Determine the [X, Y] coordinate at the center of the cell enclosing the given text.  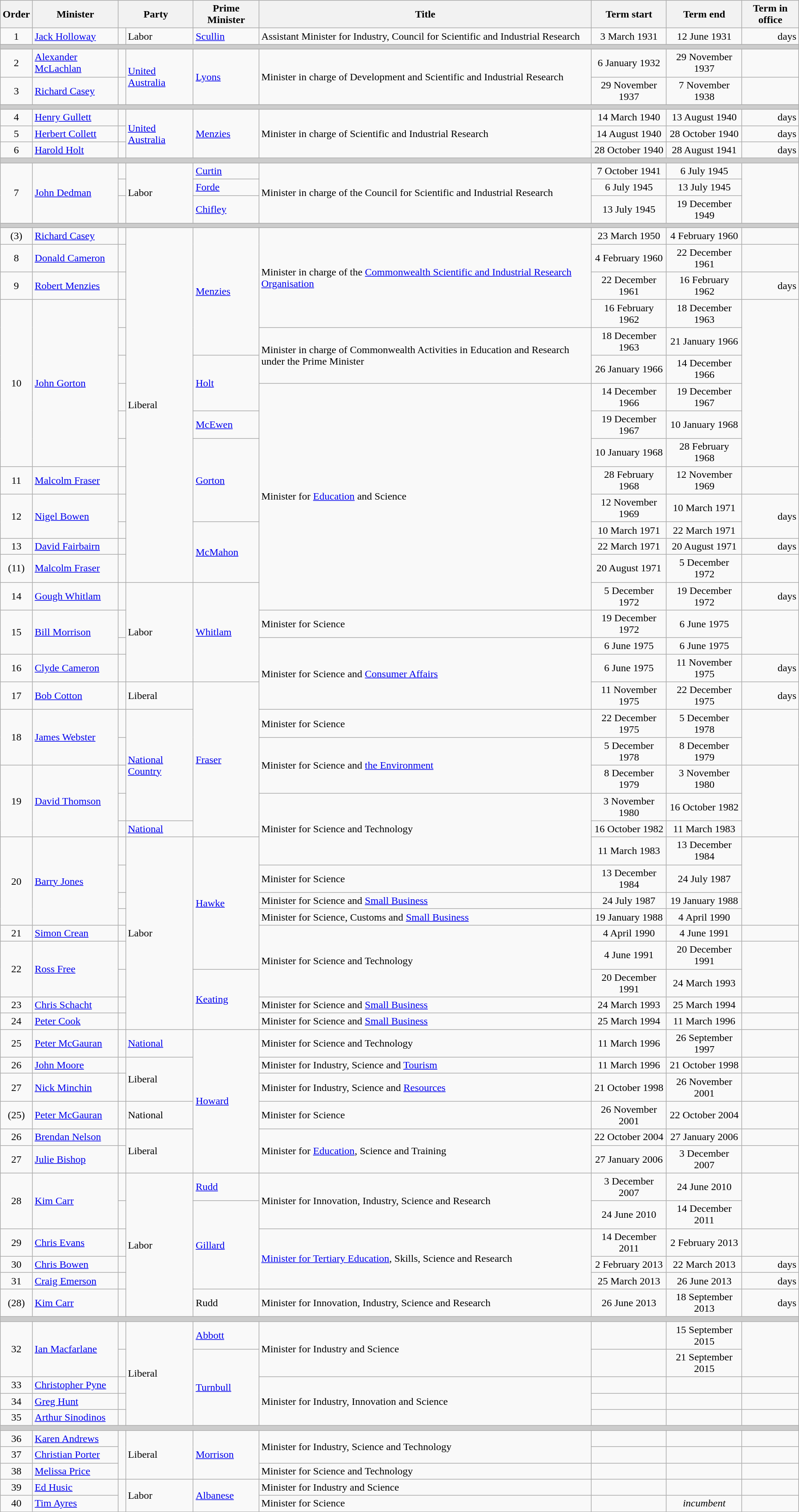
John Moore [75, 1065]
Bill Morrison [75, 632]
21 September 2015 [704, 1363]
Howard [226, 1101]
30 [16, 1264]
39 [16, 1487]
11 [16, 480]
13 [16, 546]
4 [16, 117]
9 [16, 286]
Minister in charge of the Council for Scientific and Industrial Research [425, 193]
Scullin [226, 36]
Chifley [226, 209]
Holt [226, 383]
7 November 1938 [704, 91]
Term start [629, 15]
Chris Bowen [75, 1264]
Minister for Science and the Environment [425, 765]
(11) [16, 568]
40 [16, 1503]
Brendan Nelson [75, 1137]
28 August 1941 [704, 150]
17 [16, 696]
18 September 2013 [704, 1302]
Christopher Pyne [75, 1385]
Ross Free [75, 969]
Bob Cotton [75, 696]
McEwen [226, 424]
Hawke [226, 903]
18 [16, 737]
Peter Cook [75, 1021]
12 [16, 516]
1 [16, 36]
Minister for Industry, Innovation and Science [425, 1401]
Barry Jones [75, 881]
6 [16, 150]
13 August 1940 [704, 117]
2 [16, 63]
Harold Holt [75, 150]
Melissa Price [75, 1471]
Minister for Industry, Science and Tourism [425, 1065]
Gillard [226, 1245]
22 March 2013 [704, 1264]
36 [16, 1439]
6 January 1932 [629, 63]
Simon Crean [75, 933]
John Dedman [75, 193]
Minister in charge of Commonwealth Activities in Education and Research under the Prime Minister [425, 355]
Minister for Education and Science [425, 497]
Minister for Tertiary Education, Skills, Science and Research [425, 1259]
22 [16, 969]
12 June 1931 [704, 36]
Christian Porter [75, 1455]
James Webster [75, 737]
Minister for Education, Science and Training [425, 1151]
Minister for Industry, Science and Technology [425, 1447]
Morrison [226, 1455]
Chris Schacht [75, 1005]
15 [16, 632]
John Gorton [75, 383]
23 [16, 1005]
Jack Holloway [75, 36]
3 March 1931 [629, 36]
Ian Macfarlane [75, 1349]
Ed Husic [75, 1487]
8 [16, 258]
Term end [704, 15]
Nick Minchin [75, 1087]
(25) [16, 1115]
Minister for Science, Customs and Small Business [425, 917]
Minister in charge of the Commonwealth Scientific and Industrial Research Organisation [425, 278]
Curtin [226, 171]
25 March 2013 [629, 1281]
37 [16, 1455]
Donald Cameron [75, 258]
Clyde Cameron [75, 668]
Abbott [226, 1335]
Minister in charge of Scientific and Industrial Research [425, 134]
Karen Andrews [75, 1439]
Nigel Bowen [75, 516]
14 August 1940 [629, 134]
Term in office [770, 15]
Minister in charge of Development and Scientific and Industrial Research [425, 77]
38 [16, 1471]
McMahon [226, 552]
Arthur Sinodinos [75, 1418]
23 March 1950 [629, 236]
Minister [75, 15]
24 [16, 1021]
incumbent [704, 1503]
14 [16, 596]
7 October 1941 [629, 171]
Lyons [226, 77]
Assistant Minister for Industry, Council for Scientific and Industrial Research [425, 36]
7 [16, 193]
16 [16, 668]
26 January 1966 [629, 369]
Party [156, 15]
Fraser [226, 759]
Craig Emerson [75, 1281]
Gough Whitlam [75, 596]
15 September 2015 [704, 1335]
10 [16, 383]
3 [16, 91]
Title [425, 15]
Order [16, 15]
Herbert Collett [75, 134]
Chris Evans [75, 1243]
Robert Menzies [75, 286]
(28) [16, 1302]
David Fairbairn [75, 546]
29 [16, 1243]
Forde [226, 187]
Whitlam [226, 632]
19 December 1949 [704, 209]
National Country [160, 765]
26 September 1997 [704, 1044]
28 [16, 1201]
Alexander McLachlan [75, 63]
David Thomson [75, 801]
Tim Ayres [75, 1503]
20 [16, 881]
21 January 1966 [704, 342]
Turnbull [226, 1388]
Keating [226, 999]
Greg Hunt [75, 1401]
Henry Gullett [75, 117]
34 [16, 1401]
21 [16, 933]
(3) [16, 236]
33 [16, 1385]
5 [16, 134]
14 March 1940 [629, 117]
Julie Bishop [75, 1159]
19 [16, 801]
Prime Minister [226, 15]
Minister for Science and Consumer Affairs [425, 674]
Albanese [226, 1495]
Gorton [226, 480]
32 [16, 1349]
25 [16, 1044]
31 [16, 1281]
35 [16, 1418]
Minister for Industry, Science and Resources [425, 1087]
